Locate the cell with the specified text and output its (x, y) center coordinate. 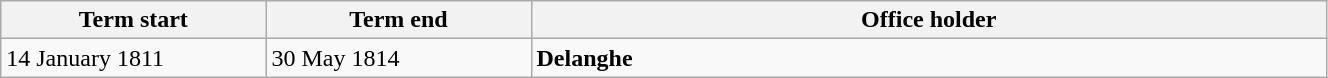
30 May 1814 (398, 58)
Term end (398, 20)
14 January 1811 (134, 58)
Term start (134, 20)
Delanghe (928, 58)
Office holder (928, 20)
